Output the (X, Y) coordinate of the center of the cell containing the given text.  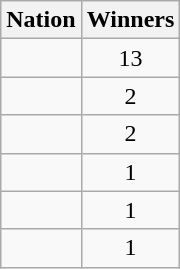
13 (130, 58)
Winners (130, 20)
Nation (41, 20)
